Pinpoint the cell where the given text exists, returning its (x, y) midpoint coordinate. 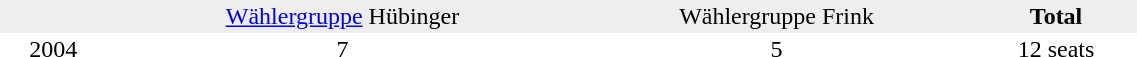
Wählergruppe Frink (777, 16)
Wählergruppe Hübinger (342, 16)
